Find where the given text appears and provide that cell's center as (x, y) coordinate. 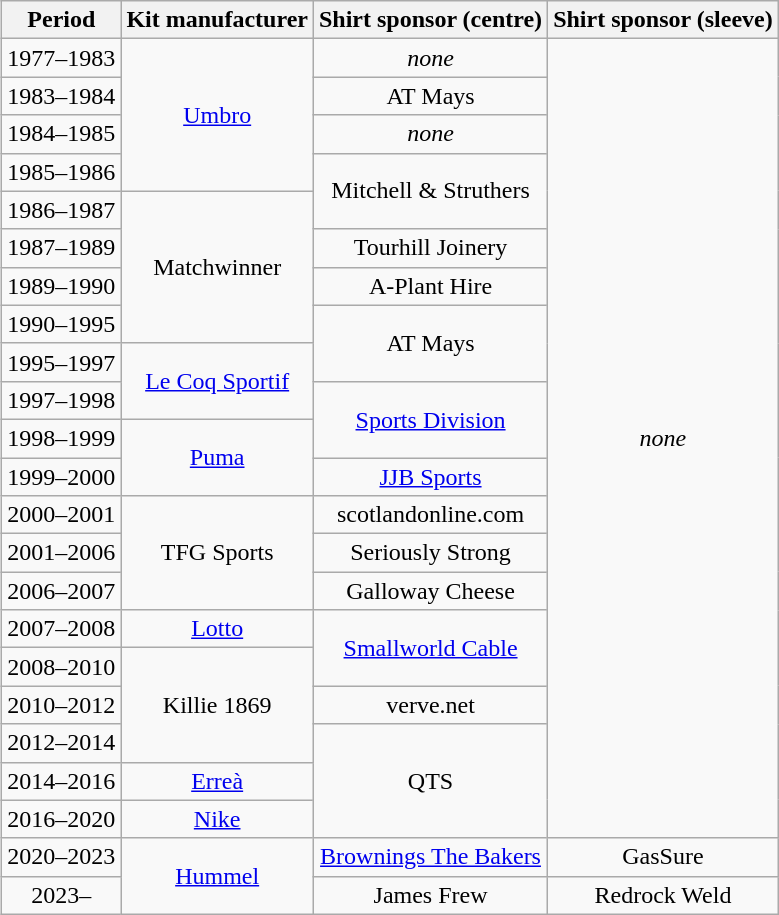
A-Plant Hire (430, 286)
Le Coq Sportif (218, 381)
Shirt sponsor (centre) (430, 20)
Shirt sponsor (sleeve) (664, 20)
Lotto (218, 629)
2008–2010 (62, 667)
1990–1995 (62, 324)
Seriously Strong (430, 553)
Sports Division (430, 419)
GasSure (664, 857)
2007–2008 (62, 629)
James Frew (430, 895)
Hummel (218, 876)
1989–1990 (62, 286)
1995–1997 (62, 362)
1999–2000 (62, 477)
1977–1983 (62, 58)
1985–1986 (62, 172)
2001–2006 (62, 553)
1987–1989 (62, 248)
2010–2012 (62, 705)
Killie 1869 (218, 705)
2006–2007 (62, 591)
Matchwinner (218, 267)
2016–2020 (62, 819)
1986–1987 (62, 210)
Mitchell & Struthers (430, 191)
Umbro (218, 115)
Tourhill Joinery (430, 248)
Nike (218, 819)
Galloway Cheese (430, 591)
Brownings The Bakers (430, 857)
1984–1985 (62, 134)
1983–1984 (62, 96)
Period (62, 20)
verve.net (430, 705)
2014–2016 (62, 781)
Smallworld Cable (430, 648)
1997–1998 (62, 400)
2020–2023 (62, 857)
TFG Sports (218, 553)
JJB Sports (430, 477)
QTS (430, 781)
scotlandonline.com (430, 515)
Redrock Weld (664, 895)
Puma (218, 457)
Kit manufacturer (218, 20)
2012–2014 (62, 743)
2000–2001 (62, 515)
2023– (62, 895)
1998–1999 (62, 438)
Erreà (218, 781)
